Detect which cell encompasses the target text, then output its (X, Y) center coordinate. 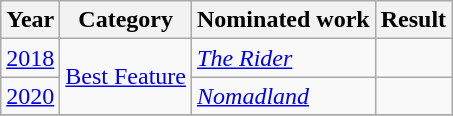
Result (413, 20)
2018 (30, 58)
2020 (30, 96)
Nomadland (284, 96)
Nominated work (284, 20)
Category (126, 20)
Best Feature (126, 77)
Year (30, 20)
The Rider (284, 58)
